Return the (x, y) coordinate for the center point of the cell that contains the specified text.  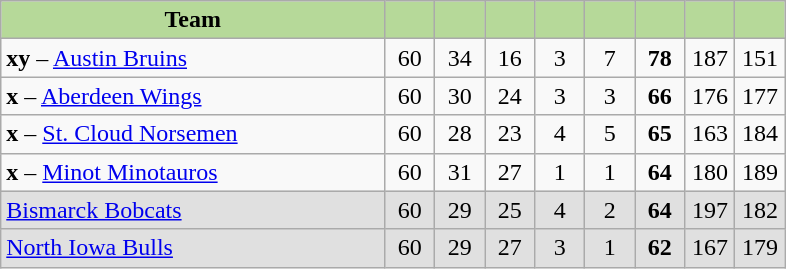
180 (710, 172)
176 (710, 96)
Team (193, 20)
Bismarck Bobcats (193, 210)
xy – Austin Bruins (193, 58)
62 (660, 248)
65 (660, 134)
24 (510, 96)
5 (610, 134)
197 (710, 210)
184 (760, 134)
182 (760, 210)
25 (510, 210)
78 (660, 58)
163 (710, 134)
7 (610, 58)
North Iowa Bulls (193, 248)
x – Aberdeen Wings (193, 96)
66 (660, 96)
189 (760, 172)
31 (460, 172)
23 (510, 134)
151 (760, 58)
179 (760, 248)
30 (460, 96)
x – Minot Minotauros (193, 172)
34 (460, 58)
167 (710, 248)
16 (510, 58)
187 (710, 58)
2 (610, 210)
x – St. Cloud Norsemen (193, 134)
28 (460, 134)
177 (760, 96)
